Return [x, y] of the center of cell containing provided text 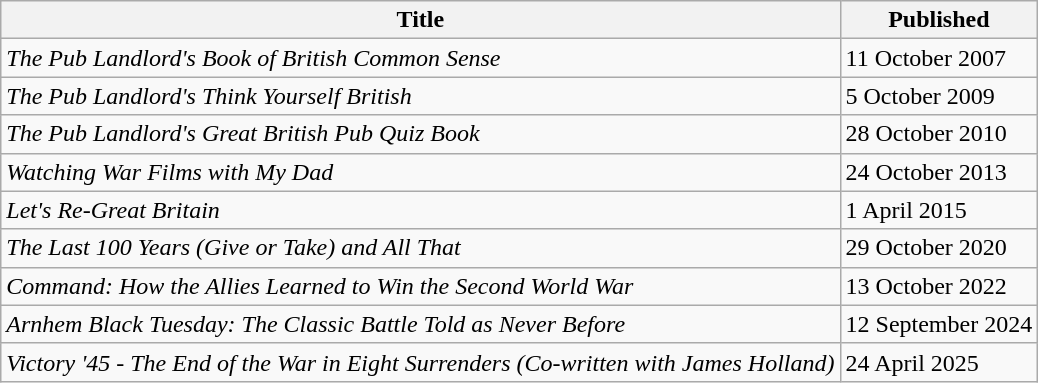
Let's Re-Great Britain [420, 210]
Title [420, 20]
24 October 2013 [939, 172]
28 October 2010 [939, 134]
Victory '45 - The End of the War in Eight Surrenders (Co-written with James Holland) [420, 362]
The Last 100 Years (Give or Take) and All That [420, 248]
Watching War Films with My Dad [420, 172]
11 October 2007 [939, 58]
The Pub Landlord's Great British Pub Quiz Book [420, 134]
12 September 2024 [939, 324]
Arnhem Black Tuesday: The Classic Battle Told as Never Before [420, 324]
Published [939, 20]
5 October 2009 [939, 96]
The Pub Landlord's Book of British Common Sense [420, 58]
The Pub Landlord's Think Yourself British [420, 96]
29 October 2020 [939, 248]
Command: How the Allies Learned to Win the Second World War [420, 286]
13 October 2022 [939, 286]
24 April 2025 [939, 362]
1 April 2015 [939, 210]
